Return the [x, y] coordinate for the center point of the cell that contains the specified text.  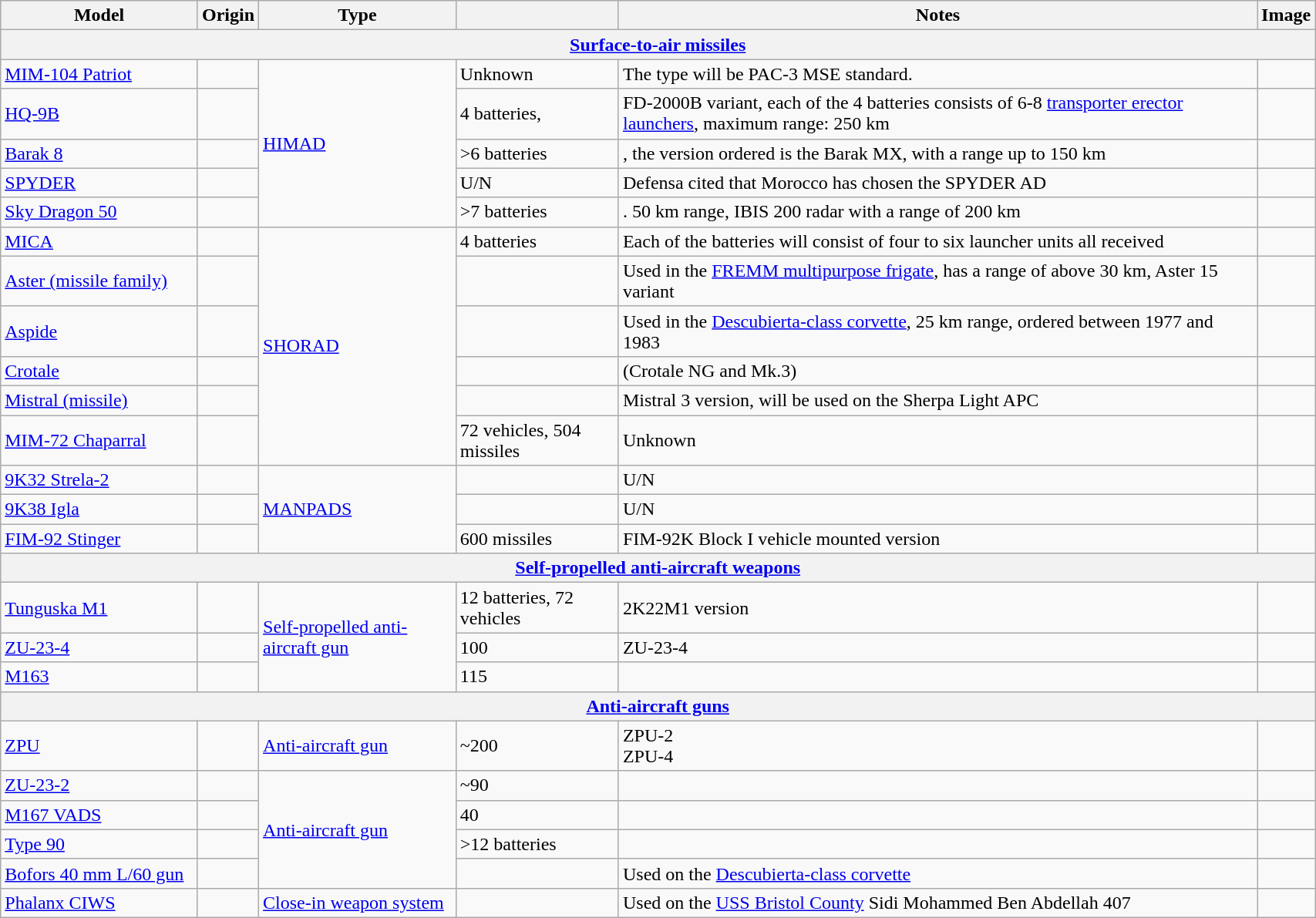
Anti-aircraft guns [658, 706]
12 batteries, 72 vehicles [537, 607]
Phalanx CIWS [99, 903]
Used on the Descubierta-class corvette [937, 873]
The type will be PAC-3 MSE standard. [937, 74]
FIM-92K Block I vehicle mounted version [937, 539]
Crotale [99, 371]
Type [358, 15]
Barak 8 [99, 153]
HQ-9B [99, 114]
. 50 km range, IBIS 200 radar with a range of 200 km [937, 212]
Close-in weapon system [358, 903]
MANPADS [358, 509]
Bofors 40 mm L/60 gun [99, 873]
72 vehicles, 504 missiles [537, 439]
FD-2000B variant, each of the 4 batteries consists of 6-8 transporter erector launchers, maximum range: 250 km [937, 114]
Aster (missile family) [99, 281]
Sky Dragon 50 [99, 212]
Self-propelled anti-aircraft weapons [658, 568]
SHORAD [358, 345]
ZU-23-2 [99, 785]
MIM-104 Patriot [99, 74]
Surface-to-air missiles [658, 45]
Used in the FREMM multipurpose frigate, has a range of above 30 km, Aster 15 variant [937, 281]
Tunguska M1 [99, 607]
Self-propelled anti-aircraft gun [358, 637]
MICA [99, 241]
Used on the USS Bristol County Sidi Mohammed Ben Abdellah 407 [937, 903]
2K22M1 version [937, 607]
M163 [99, 677]
HIMAD [358, 143]
Type 90 [99, 844]
ZPU [99, 746]
4 batteries [537, 241]
Mistral 3 version, will be used on the Sherpa Light APC [937, 400]
>6 batteries [537, 153]
600 missiles [537, 539]
9K38 Igla [99, 509]
Each of the batteries will consist of four to six launcher units all received [937, 241]
Defensa cited that Morocco has chosen the SPYDER AD [937, 183]
9K32 Strela-2 [99, 480]
Used in the Descubierta-class corvette, 25 km range, ordered between 1977 and 1983 [937, 331]
Model [99, 15]
MIM-72 Chaparral [99, 439]
FIM-92 Stinger [99, 539]
100 [537, 647]
(Crotale NG and Mk.3) [937, 371]
~90 [537, 785]
>12 batteries [537, 844]
>7 batteries [537, 212]
Aspide [99, 331]
M167 VADS [99, 815]
115 [537, 677]
ZPU-2ZPU-4 [937, 746]
Mistral (missile) [99, 400]
SPYDER [99, 183]
, the version ordered is the Barak MX, with a range up to 150 km [937, 153]
4 batteries, [537, 114]
~200 [537, 746]
Origin [228, 15]
40 [537, 815]
Image [1286, 15]
Notes [937, 15]
